Determine the [x, y] coordinate at the center of the cell enclosing the given text.  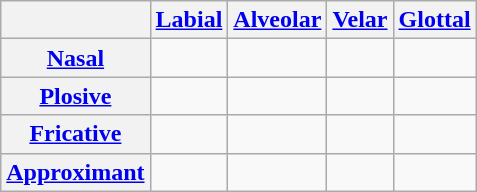
Nasal [76, 58]
Labial [189, 20]
Approximant [76, 172]
Plosive [76, 96]
Fricative [76, 134]
Velar [360, 20]
Glottal [434, 20]
Alveolar [278, 20]
